Identify which cell holds the provided text, then report its (X, Y) central coordinate. 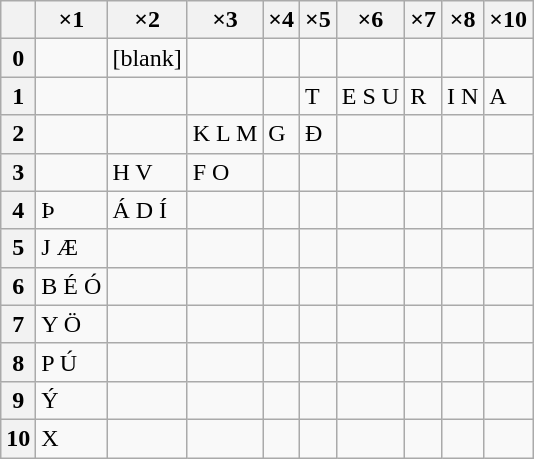
6 (18, 286)
×5 (318, 20)
A (508, 96)
G (282, 134)
10 (18, 438)
5 (18, 248)
Á D Í (147, 210)
×6 (370, 20)
F O (225, 172)
1 (18, 96)
×2 (147, 20)
4 (18, 210)
Þ (72, 210)
E S U (370, 96)
Ð (318, 134)
Ý (72, 400)
Y Ö (72, 324)
2 (18, 134)
X (72, 438)
R (424, 96)
×4 (282, 20)
H V (147, 172)
×10 (508, 20)
K L M (225, 134)
×8 (462, 20)
7 (18, 324)
×1 (72, 20)
B É Ó (72, 286)
8 (18, 362)
×7 (424, 20)
9 (18, 400)
T (318, 96)
J Æ (72, 248)
[blank] (147, 58)
0 (18, 58)
P Ú (72, 362)
3 (18, 172)
×3 (225, 20)
I N (462, 96)
